Identify which cell holds the provided text, then report its [x, y] central coordinate. 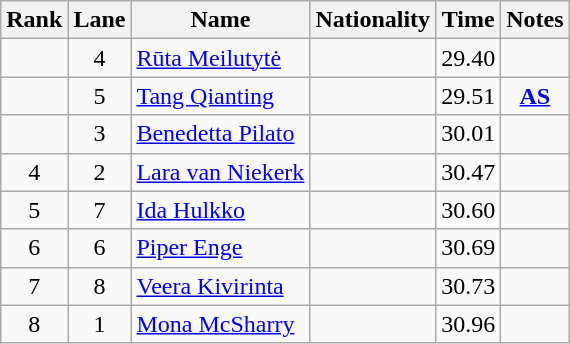
29.51 [468, 96]
Nationality [373, 20]
2 [100, 172]
Notes [535, 20]
Name [220, 20]
30.47 [468, 172]
30.96 [468, 324]
29.40 [468, 58]
Time [468, 20]
Benedetta Pilato [220, 134]
Veera Kivirinta [220, 286]
1 [100, 324]
3 [100, 134]
Lane [100, 20]
30.69 [468, 248]
30.73 [468, 286]
30.01 [468, 134]
Ida Hulkko [220, 210]
AS [535, 96]
Mona McSharry [220, 324]
Tang Qianting [220, 96]
Rūta Meilutytė [220, 58]
30.60 [468, 210]
Lara van Niekerk [220, 172]
Piper Enge [220, 248]
Rank [34, 20]
